Return (x, y) of the center of cell containing provided text 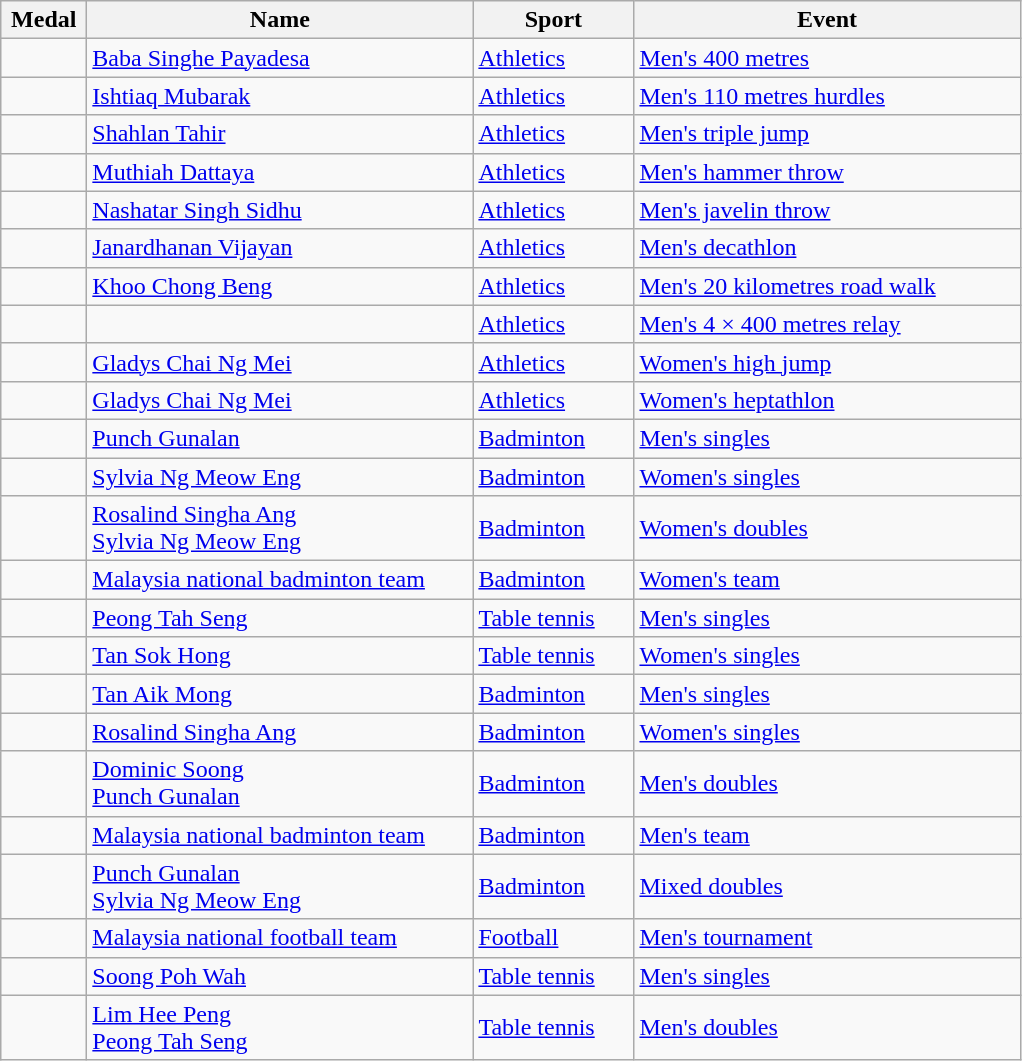
Malaysia national football team (280, 938)
Men's team (827, 835)
Punch Gunalan (280, 438)
Khoo Chong Beng (280, 286)
Men's 20 kilometres road walk (827, 286)
Tan Aik Mong (280, 694)
Tan Sok Hong (280, 656)
Men's 4 × 400 metres relay (827, 324)
Janardhanan Vijayan (280, 248)
Sylvia Ng Meow Eng (280, 477)
Women's team (827, 580)
Women's doubles (827, 528)
Women's high jump (827, 362)
Name (280, 20)
Nashatar Singh Sidhu (280, 210)
Men's decathlon (827, 248)
Men's javelin throw (827, 210)
Men's tournament (827, 938)
Men's 110 metres hurdles (827, 96)
Muthiah Dattaya (280, 172)
Punch GunalanSylvia Ng Meow Eng (280, 886)
Peong Tah Seng (280, 618)
Men's triple jump (827, 134)
Shahlan Tahir (280, 134)
Dominic SoongPunch Gunalan (280, 784)
Rosalind Singha AngSylvia Ng Meow Eng (280, 528)
Mixed doubles (827, 886)
Baba Singhe Payadesa (280, 58)
Women's heptathlon (827, 400)
Soong Poh Wah (280, 976)
Rosalind Singha Ang (280, 732)
Lim Hee PengPeong Tah Seng (280, 1028)
Event (827, 20)
Men's hammer throw (827, 172)
Football (554, 938)
Sport (554, 20)
Men's 400 metres (827, 58)
Ishtiaq Mubarak (280, 96)
Medal (44, 20)
